Determine the [X, Y] coordinate at the center of the cell enclosing the given text.  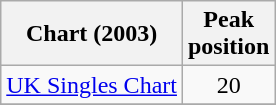
UK Singles Chart [92, 85]
20 [228, 85]
Peakposition [228, 34]
Chart (2003) [92, 34]
